Output the [x, y] coordinate of the center of the cell containing the given text.  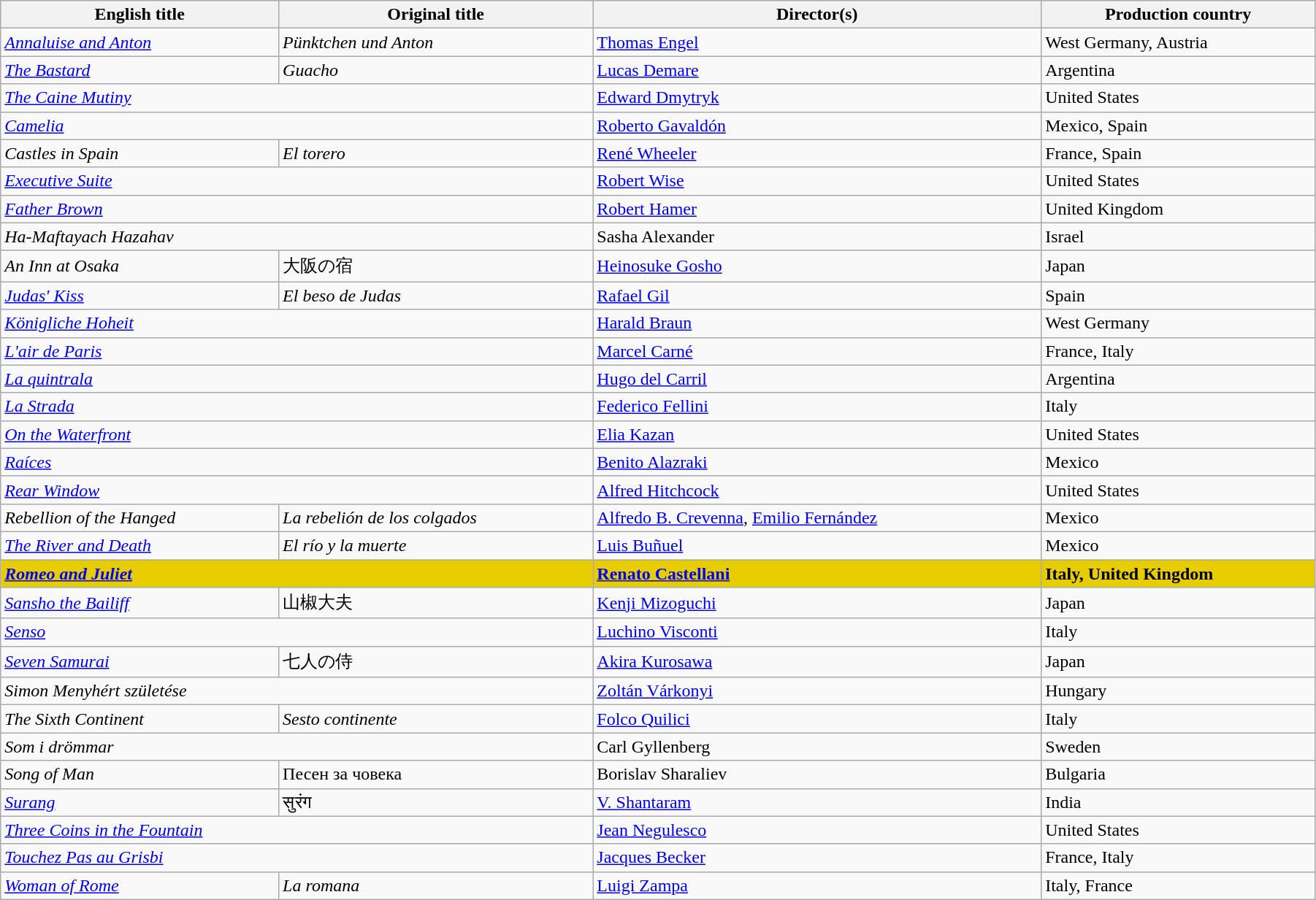
Camelia [297, 126]
Father Brown [297, 209]
La quintrala [297, 379]
On the Waterfront [297, 434]
Som i drömmar [297, 747]
Bulgaria [1179, 774]
Production country [1179, 15]
West Germany [1179, 323]
The Caine Mutiny [297, 98]
René Wheeler [817, 153]
Folco Quilici [817, 719]
Jean Negulesco [817, 830]
United Kingdom [1179, 209]
Alfred Hitchcock [817, 490]
Luchino Visconti [817, 632]
Guacho [436, 70]
An Inn at Osaka [140, 266]
L'air de Paris [297, 351]
Zoltán Várkonyi [817, 691]
Executive Suite [297, 181]
Carl Gyllenberg [817, 747]
सुरंग [436, 802]
France, Spain [1179, 153]
Raíces [297, 462]
India [1179, 802]
El torero [436, 153]
English title [140, 15]
Italy, France [1179, 885]
山椒大夫 [436, 603]
Borislav Sharaliev [817, 774]
Hungary [1179, 691]
Песен за човека [436, 774]
Woman of Rome [140, 885]
Harald Braun [817, 323]
Director(s) [817, 15]
Renato Castellani [817, 573]
La romana [436, 885]
Rafael Gil [817, 296]
Kenji Mizoguchi [817, 603]
V. Shantaram [817, 802]
Judas' Kiss [140, 296]
Castles in Spain [140, 153]
Pünktchen und Anton [436, 42]
Simon Menyhért születése [297, 691]
Roberto Gavaldón [817, 126]
Song of Man [140, 774]
Rear Window [297, 490]
Edward Dmytryk [817, 98]
Senso [297, 632]
Robert Wise [817, 181]
Israel [1179, 236]
Sansho the Bailiff [140, 603]
Heinosuke Gosho [817, 266]
Benito Alazraki [817, 462]
Original title [436, 15]
Jacques Becker [817, 858]
Surang [140, 802]
The Bastard [140, 70]
Thomas Engel [817, 42]
Marcel Carné [817, 351]
Italy, United Kingdom [1179, 573]
Rebellion of the Hanged [140, 518]
七人の侍 [436, 661]
Seven Samurai [140, 661]
Königliche Hoheit [297, 323]
Spain [1179, 296]
Sweden [1179, 747]
Luigi Zampa [817, 885]
Alfredo B. Crevenna, Emilio Fernández [817, 518]
Robert Hamer [817, 209]
Annaluise and Anton [140, 42]
The River and Death [140, 545]
La Strada [297, 407]
Lucas Demare [817, 70]
La rebelión de los colgados [436, 518]
El río y la muerte [436, 545]
Romeo and Juliet [297, 573]
El beso de Judas [436, 296]
Sesto continente [436, 719]
Touchez Pas au Grisbi [297, 858]
The Sixth Continent [140, 719]
Akira Kurosawa [817, 661]
Mexico, Spain [1179, 126]
Three Coins in the Fountain [297, 830]
Luis Buñuel [817, 545]
大阪の宿 [436, 266]
West Germany, Austria [1179, 42]
Sasha Alexander [817, 236]
Hugo del Carril [817, 379]
Elia Kazan [817, 434]
Federico Fellini [817, 407]
Ha-Maftayach Hazahav [297, 236]
